Identify which cell holds the provided text, then report its (x, y) central coordinate. 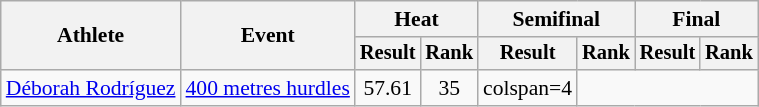
Semifinal (556, 19)
400 metres hurdles (268, 88)
Athlete (91, 36)
57.61 (388, 88)
Event (268, 36)
Déborah Rodríguez (91, 88)
colspan=4 (528, 88)
35 (449, 88)
Heat (416, 19)
Final (696, 19)
